Output the (x, y) coordinate of the center of the cell containing the given text.  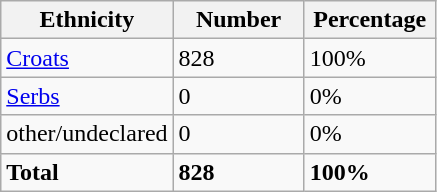
Total (87, 172)
Ethnicity (87, 20)
Percentage (370, 20)
other/undeclared (87, 134)
Number (238, 20)
Croats (87, 58)
Serbs (87, 96)
